Return the [X, Y] coordinate for the center point of the cell that contains the specified text.  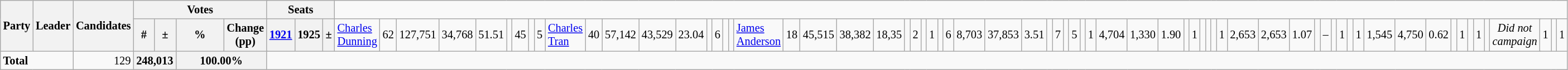
40 [594, 35]
1,330 [1143, 35]
Votes [200, 9]
51.51 [491, 35]
Total [37, 61]
– [1326, 35]
3.51 [1035, 35]
% [200, 35]
# [144, 35]
4,704 [1112, 35]
129 [103, 61]
62 [388, 35]
Leader [53, 26]
1.90 [1171, 35]
4,750 [1411, 35]
1,545 [1379, 35]
18 [792, 35]
43,529 [657, 35]
18,35 [889, 35]
Candidates [103, 26]
45 [521, 35]
Change (pp) [246, 35]
Charles Tran [565, 35]
1.07 [1302, 35]
37,853 [1003, 35]
8,703 [970, 35]
Charles Dunning [357, 35]
38,382 [855, 35]
127,751 [418, 35]
0.62 [1439, 35]
23.04 [691, 35]
James Anderson [759, 35]
1925 [309, 35]
Did not campaign [1515, 35]
Seats [301, 9]
2 [916, 35]
57,142 [621, 35]
45,515 [819, 35]
248,013 [155, 61]
Party [17, 26]
7 [1058, 35]
1921 [281, 35]
34,768 [458, 35]
100.00% [221, 61]
